Output the [x, y] coordinate of the center of the cell containing the given text.  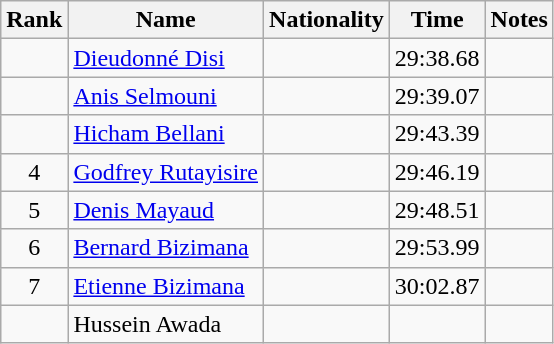
Dieudonné Disi [166, 58]
29:48.51 [437, 210]
Anis Selmouni [166, 96]
30:02.87 [437, 286]
Rank [34, 20]
Time [437, 20]
29:46.19 [437, 172]
29:53.99 [437, 248]
6 [34, 248]
Notes [519, 20]
Nationality [327, 20]
Denis Mayaud [166, 210]
Etienne Bizimana [166, 286]
4 [34, 172]
7 [34, 286]
Hicham Bellani [166, 134]
Godfrey Rutayisire [166, 172]
29:38.68 [437, 58]
29:43.39 [437, 134]
29:39.07 [437, 96]
Bernard Bizimana [166, 248]
Hussein Awada [166, 324]
5 [34, 210]
Name [166, 20]
